Determine the [x, y] coordinate at the center of the cell enclosing the given text.  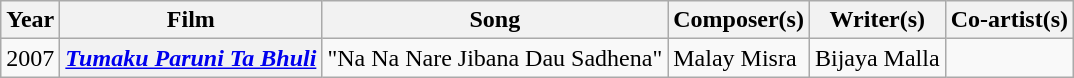
Malay Misra [739, 58]
Year [30, 20]
Song [495, 20]
2007 [30, 58]
Writer(s) [877, 20]
Bijaya Malla [877, 58]
Co-artist(s) [1009, 20]
"Na Na Nare Jibana Dau Sadhena" [495, 58]
Composer(s) [739, 20]
Film [191, 20]
Tumaku Paruni Ta Bhuli [191, 58]
